Determine the [x, y] coordinate at the center of the cell enclosing the given text.  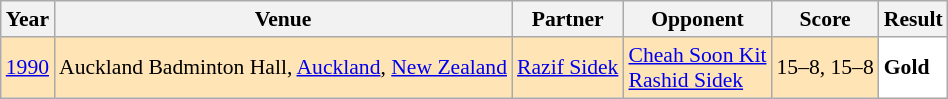
Gold [914, 68]
Score [824, 19]
Result [914, 19]
Venue [283, 19]
Partner [568, 19]
Auckland Badminton Hall, Auckland, New Zealand [283, 68]
Year [28, 19]
15–8, 15–8 [824, 68]
Opponent [697, 19]
1990 [28, 68]
Razif Sidek [568, 68]
Cheah Soon Kit Rashid Sidek [697, 68]
